Find where the given text appears and provide that cell's center as (X, Y) coordinate. 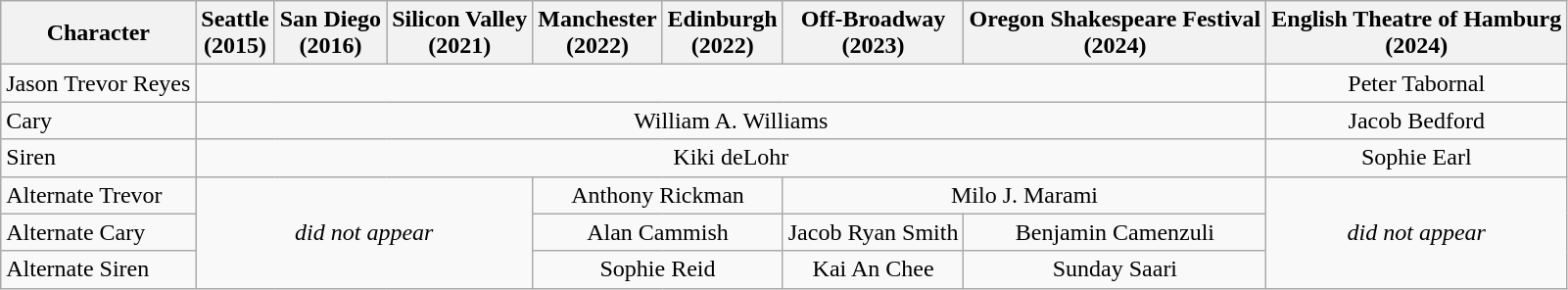
Alternate Trevor (98, 195)
Kiki deLohr (731, 158)
Milo J. Marami (1024, 195)
Cary (98, 121)
Alternate Siren (98, 269)
Seattle(2015) (235, 33)
Oregon Shakespeare Festival(2024) (1115, 33)
Alan Cammish (658, 232)
Siren (98, 158)
Manchester(2022) (597, 33)
English Theatre of Hamburg(2024) (1416, 33)
Alternate Cary (98, 232)
Peter Tabornal (1416, 83)
Benjamin Camenzuli (1115, 232)
Silicon Valley(2021) (460, 33)
Anthony Rickman (658, 195)
Sophie Reid (658, 269)
Kai An Chee (874, 269)
Jason Trevor Reyes (98, 83)
William A. Williams (731, 121)
Character (98, 33)
Sunday Saari (1115, 269)
Jacob Ryan Smith (874, 232)
San Diego(2016) (330, 33)
Off-Broadway(2023) (874, 33)
Sophie Earl (1416, 158)
Edinburgh(2022) (723, 33)
Jacob Bedford (1416, 121)
